Extract the [x, y] coordinate from the center of the cell holding the provided text.  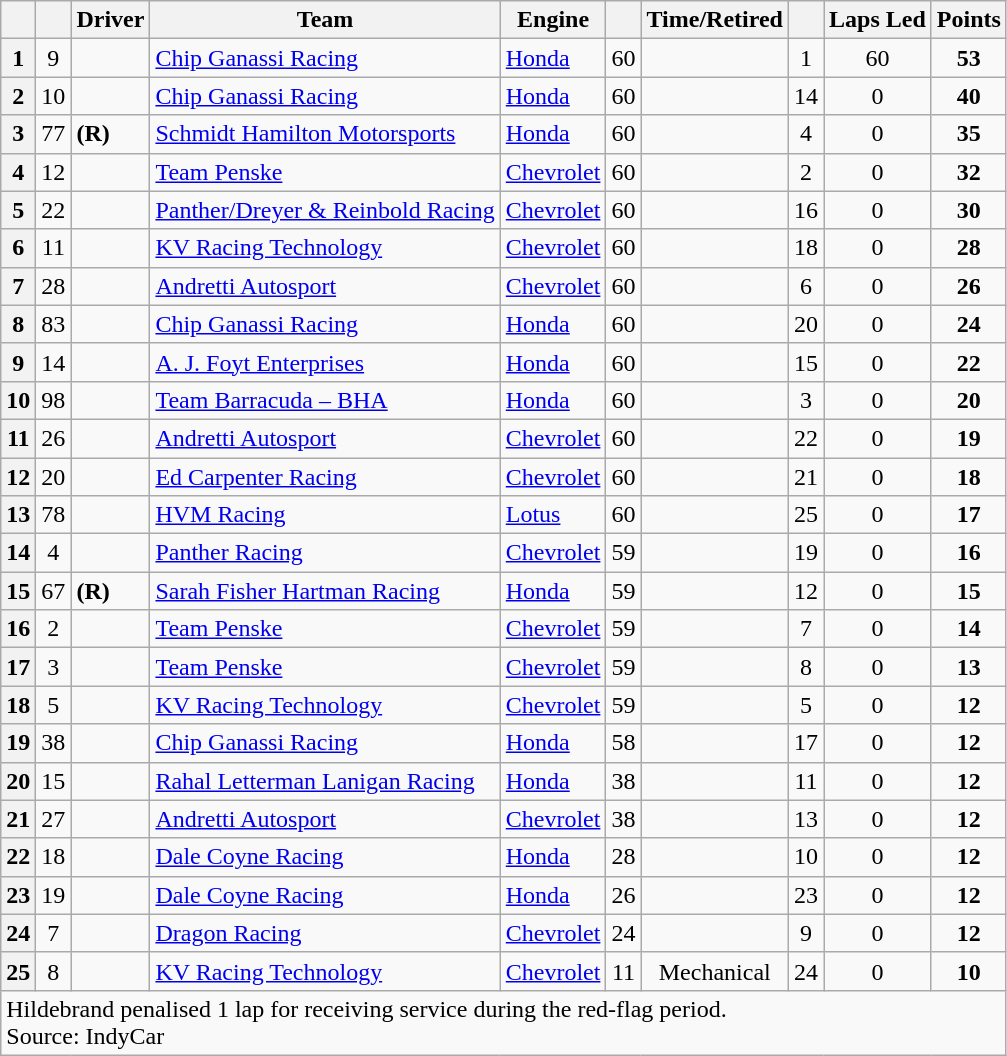
HVM Racing [325, 515]
78 [54, 515]
53 [968, 58]
Laps Led [878, 20]
A. J. Foyt Enterprises [325, 362]
Sarah Fisher Hartman Racing [325, 591]
Mechanical [714, 971]
Engine [553, 20]
98 [54, 400]
Rahal Letterman Lanigan Racing [325, 781]
Points [968, 20]
77 [54, 134]
Panther/Dreyer & Reinbold Racing [325, 210]
Ed Carpenter Racing [325, 477]
Team Barracuda – BHA [325, 400]
67 [54, 591]
32 [968, 172]
40 [968, 96]
Lotus [553, 515]
Hildebrand penalised 1 lap for receiving service during the red-flag period.Source: IndyCar [504, 1022]
Dragon Racing [325, 933]
Panther Racing [325, 553]
Driver [110, 20]
30 [968, 210]
Time/Retired [714, 20]
Team [325, 20]
Schmidt Hamilton Motorsports [325, 134]
58 [624, 743]
27 [54, 819]
83 [54, 324]
35 [968, 134]
